Return (X, Y) of the center of cell containing provided text 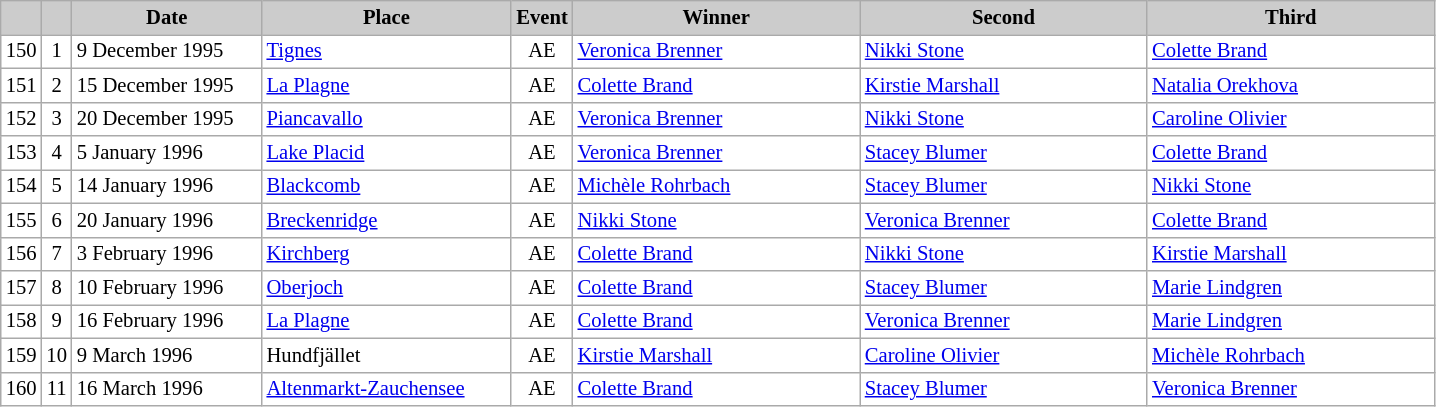
16 February 1996 (167, 321)
Blackcomb (387, 186)
Natalia Orekhova (1290, 85)
3 February 1996 (167, 254)
Event (542, 17)
20 December 1995 (167, 119)
151 (22, 85)
156 (22, 254)
Hundfjället (387, 355)
16 March 1996 (167, 389)
Kirchberg (387, 254)
5 (56, 186)
14 January 1996 (167, 186)
2 (56, 85)
Winner (716, 17)
9 March 1996 (167, 355)
152 (22, 119)
1 (56, 51)
Lake Placid (387, 153)
3 (56, 119)
160 (22, 389)
153 (22, 153)
159 (22, 355)
10 February 1996 (167, 287)
10 (56, 355)
6 (56, 220)
Second (1004, 17)
Place (387, 17)
150 (22, 51)
11 (56, 389)
20 January 1996 (167, 220)
9 (56, 321)
8 (56, 287)
155 (22, 220)
Tignes (387, 51)
Piancavallo (387, 119)
15 December 1995 (167, 85)
9 December 1995 (167, 51)
7 (56, 254)
Third (1290, 17)
Oberjoch (387, 287)
4 (56, 153)
Breckenridge (387, 220)
157 (22, 287)
Date (167, 17)
154 (22, 186)
158 (22, 321)
Altenmarkt-Zauchensee (387, 389)
5 January 1996 (167, 153)
